For the text-containing cell, return its midpoint in [X, Y] coordinate format. 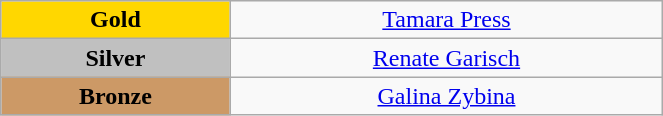
Gold [116, 20]
Bronze [116, 96]
Tamara Press [446, 20]
Renate Garisch [446, 58]
Silver [116, 58]
Galina Zybina [446, 96]
